Identify which cell holds the provided text, then report its (X, Y) central coordinate. 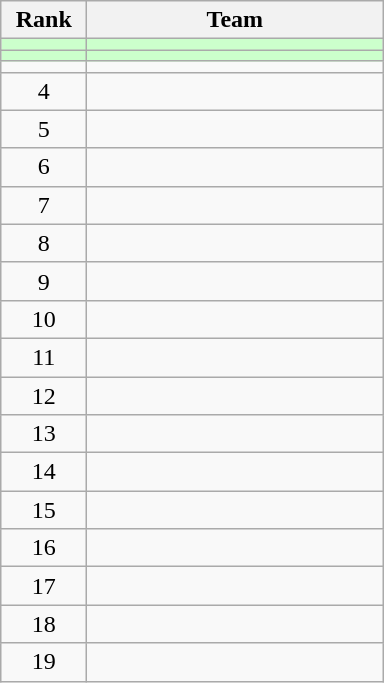
Team (235, 20)
15 (44, 510)
11 (44, 357)
12 (44, 395)
7 (44, 205)
9 (44, 281)
19 (44, 662)
17 (44, 586)
6 (44, 167)
4 (44, 91)
10 (44, 319)
13 (44, 434)
16 (44, 548)
18 (44, 624)
8 (44, 243)
Rank (44, 20)
14 (44, 472)
5 (44, 129)
